Capture the cell that displays the provided text and extract its (x, y) central coordinate. 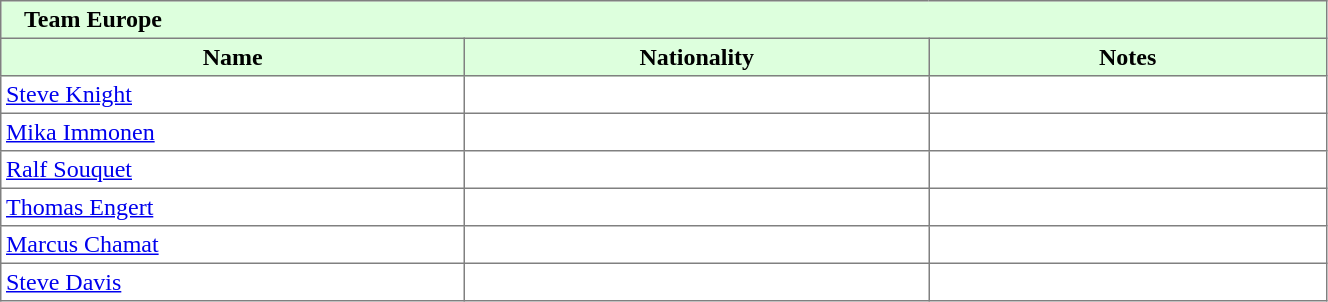
Steve Knight (233, 95)
Mika Immonen (233, 132)
Name (233, 57)
Marcus Chamat (233, 245)
Notes (1128, 57)
Nationality (697, 57)
Steve Davis (233, 282)
Thomas Engert (233, 207)
Team Europe (664, 20)
Ralf Souquet (233, 170)
